Extract the (x, y) coordinate from the center of the cell holding the provided text.  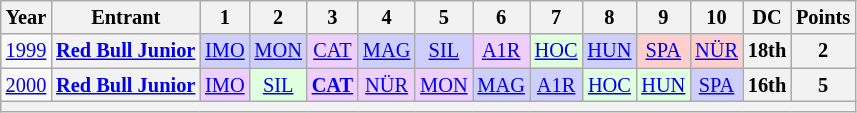
Entrant (126, 17)
Points (823, 17)
DC (767, 17)
1999 (26, 51)
4 (386, 17)
7 (556, 17)
10 (716, 17)
3 (332, 17)
9 (663, 17)
16th (767, 85)
1 (224, 17)
Year (26, 17)
8 (609, 17)
2000 (26, 85)
6 (502, 17)
18th (767, 51)
